Output the [X, Y] coordinate of the center of the cell containing the given text.  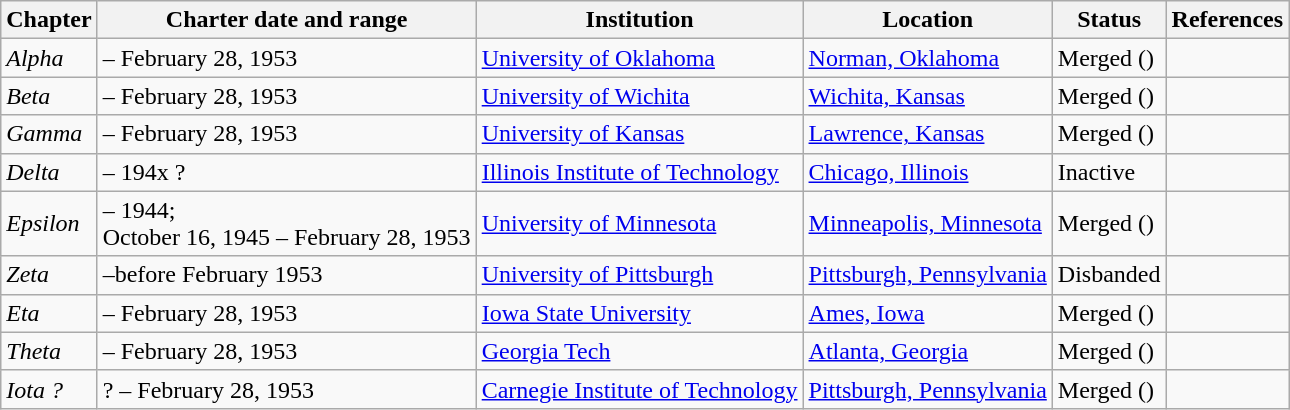
–before February 1953 [286, 275]
Iowa State University [640, 313]
– 1944;October 16, 1945 – February 28, 1953 [286, 224]
University of Wichita [640, 96]
University of Minnesota [640, 224]
– 194x ? [286, 172]
University of Kansas [640, 134]
Wichita, Kansas [928, 96]
Georgia Tech [640, 351]
Epsilon [49, 224]
Location [928, 20]
Carnegie Institute of Technology [640, 389]
Disbanded [1109, 275]
Lawrence, Kansas [928, 134]
References [1228, 20]
Gamma [49, 134]
Ames, Iowa [928, 313]
Theta [49, 351]
Chicago, Illinois [928, 172]
Minneapolis, Minnesota [928, 224]
Delta [49, 172]
Institution [640, 20]
Status [1109, 20]
Inactive [1109, 172]
Iota ? [49, 389]
Alpha [49, 58]
Eta [49, 313]
Illinois Institute of Technology [640, 172]
Charter date and range [286, 20]
Norman, Oklahoma [928, 58]
University of Oklahoma [640, 58]
Atlanta, Georgia [928, 351]
Chapter [49, 20]
? – February 28, 1953 [286, 389]
University of Pittsburgh [640, 275]
Zeta [49, 275]
Beta [49, 96]
